From the cell containing the given text, extract its center point as (X, Y) coordinate. 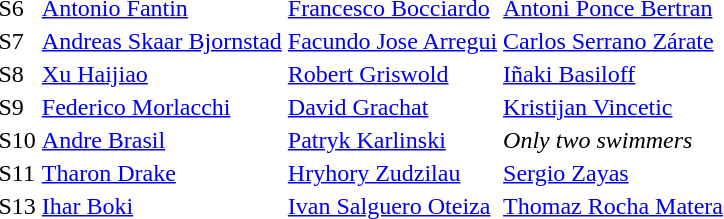
Patryk Karlinski (392, 140)
Facundo Jose Arregui (392, 41)
Federico Morlacchi (162, 107)
Andre Brasil (162, 140)
Andreas Skaar Bjornstad (162, 41)
David Grachat (392, 107)
Tharon Drake (162, 173)
Hryhory Zudzilau (392, 173)
Xu Haijiao (162, 74)
Robert Griswold (392, 74)
